Determine the [x, y] coordinate at the center of the cell enclosing the given text.  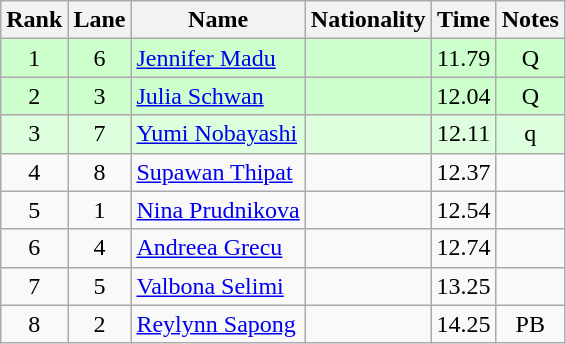
14.25 [464, 324]
Lane [100, 20]
Name [218, 20]
12.54 [464, 210]
Rank [34, 20]
PB [530, 324]
Notes [530, 20]
12.11 [464, 134]
Reylynn Sapong [218, 324]
Valbona Selimi [218, 286]
13.25 [464, 286]
Nina Prudnikova [218, 210]
Yumi Nobayashi [218, 134]
12.04 [464, 96]
Nationality [368, 20]
Time [464, 20]
Jennifer Madu [218, 58]
Supawan Thipat [218, 172]
Andreea Grecu [218, 248]
11.79 [464, 58]
12.37 [464, 172]
12.74 [464, 248]
q [530, 134]
Julia Schwan [218, 96]
